Provide the [X, Y] coordinate of the cell's center where the given text is located.  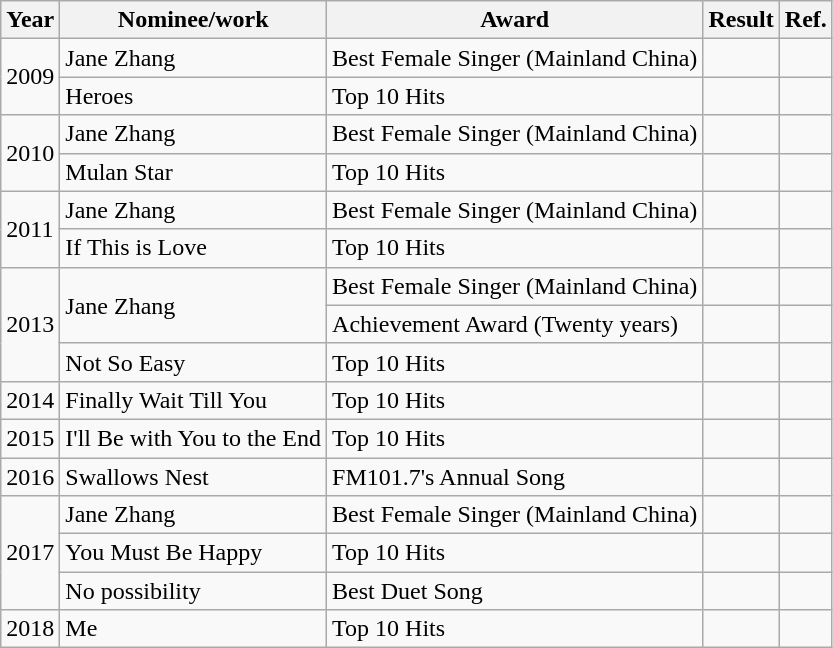
Nominee/work [194, 20]
2009 [30, 77]
If This is Love [194, 248]
FM101.7's Annual Song [515, 477]
Swallows Nest [194, 477]
2013 [30, 324]
Not So Easy [194, 362]
Heroes [194, 96]
Mulan Star [194, 172]
You Must Be Happy [194, 553]
2017 [30, 553]
Year [30, 20]
2014 [30, 400]
Best Duet Song [515, 591]
Me [194, 629]
No possibility [194, 591]
2011 [30, 229]
Ref. [806, 20]
Result [741, 20]
Finally Wait Till You [194, 400]
2016 [30, 477]
Award [515, 20]
Achievement Award (Twenty years) [515, 324]
2015 [30, 438]
2010 [30, 153]
2018 [30, 629]
I'll Be with You to the End [194, 438]
